Locate the cell with the specified text and output its [x, y] center coordinate. 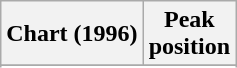
Peakposition [189, 34]
Chart (1996) [72, 34]
